Locate the cell with the specified text and output its (X, Y) center coordinate. 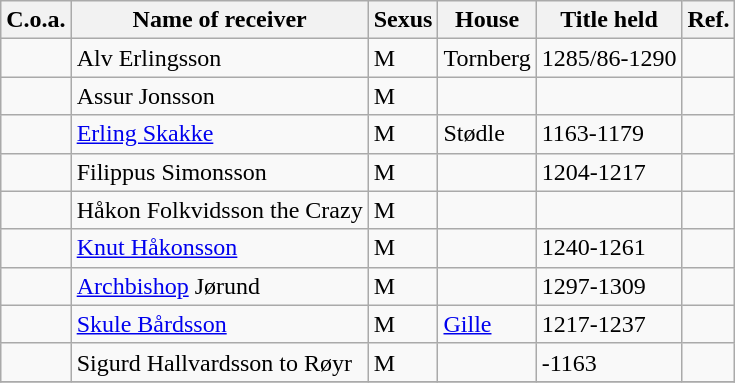
1297-1309 (609, 286)
Skule Bårdsson (220, 324)
Archbishop Jørund (220, 286)
Knut Håkonsson (220, 248)
-1163 (609, 362)
Sexus (403, 20)
Alv Erlingsson (220, 58)
1285/86-1290 (609, 58)
Stødle (487, 134)
House (487, 20)
1204-1217 (609, 172)
Filippus Simonsson (220, 172)
Assur Jonsson (220, 96)
1217-1237 (609, 324)
Ref. (708, 20)
Title held (609, 20)
Håkon Folkvidsson the Crazy (220, 210)
Erling Skakke (220, 134)
1163-1179 (609, 134)
Name of receiver (220, 20)
Sigurd Hallvardsson to Røyr (220, 362)
Tornberg (487, 58)
Gille (487, 324)
C.o.a. (36, 20)
1240-1261 (609, 248)
